From the cell containing the given text, extract its center point as (x, y) coordinate. 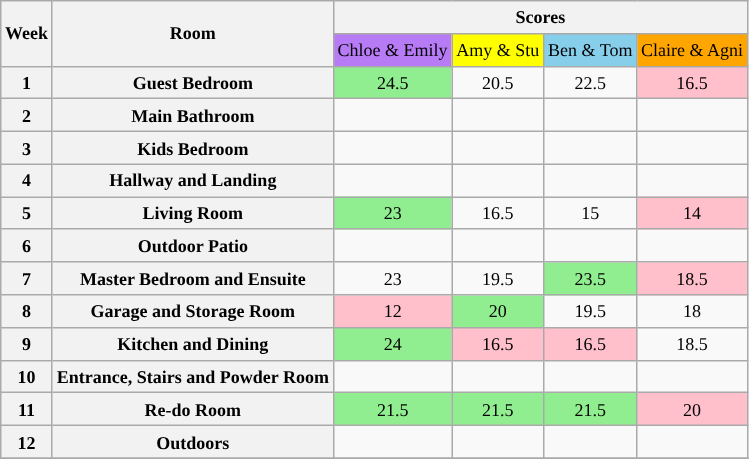
Week (27, 34)
3 (27, 148)
22.5 (590, 82)
Entrance, Stairs and Powder Room (192, 376)
Hallway and Landing (192, 180)
7 (27, 278)
Main Bathroom (192, 116)
Ben & Tom (590, 50)
20.5 (498, 82)
24 (392, 344)
Garage and Storage Room (192, 312)
6 (27, 246)
Kitchen and Dining (192, 344)
10 (27, 376)
Scores (540, 18)
18 (692, 312)
15 (590, 214)
9 (27, 344)
Outdoors (192, 442)
Master Bedroom and Ensuite (192, 278)
Outdoor Patio (192, 246)
8 (27, 312)
4 (27, 180)
23.5 (590, 278)
24.5 (392, 82)
Chloe & Emily (392, 50)
2 (27, 116)
Claire & Agni (692, 50)
Re-do Room (192, 410)
Kids Bedroom (192, 148)
1 (27, 82)
Amy & Stu (498, 50)
11 (27, 410)
14 (692, 214)
Room (192, 34)
Living Room (192, 214)
Guest Bedroom (192, 82)
5 (27, 214)
